Find where the given text appears and provide that cell's center as (x, y) coordinate. 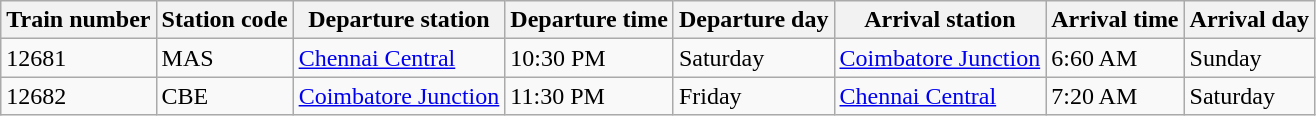
11:30 PM (590, 96)
Arrival day (1249, 20)
MAS (224, 58)
7:20 AM (1115, 96)
12681 (78, 58)
Arrival time (1115, 20)
Departure time (590, 20)
10:30 PM (590, 58)
Station code (224, 20)
Arrival station (940, 20)
Departure day (754, 20)
Train number (78, 20)
Friday (754, 96)
CBE (224, 96)
Departure station (399, 20)
Sunday (1249, 58)
6:60 AM (1115, 58)
12682 (78, 96)
